For the text-containing cell, return its midpoint in (X, Y) coordinate format. 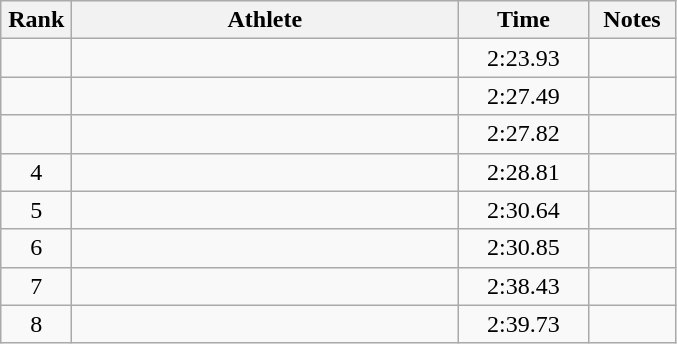
2:38.43 (524, 286)
5 (36, 210)
Athlete (265, 20)
Rank (36, 20)
8 (36, 324)
Notes (632, 20)
Time (524, 20)
2:28.81 (524, 172)
2:30.85 (524, 248)
2:30.64 (524, 210)
2:27.82 (524, 134)
2:39.73 (524, 324)
7 (36, 286)
2:27.49 (524, 96)
2:23.93 (524, 58)
4 (36, 172)
6 (36, 248)
